Pinpoint the cell where the given text exists, returning its (x, y) midpoint coordinate. 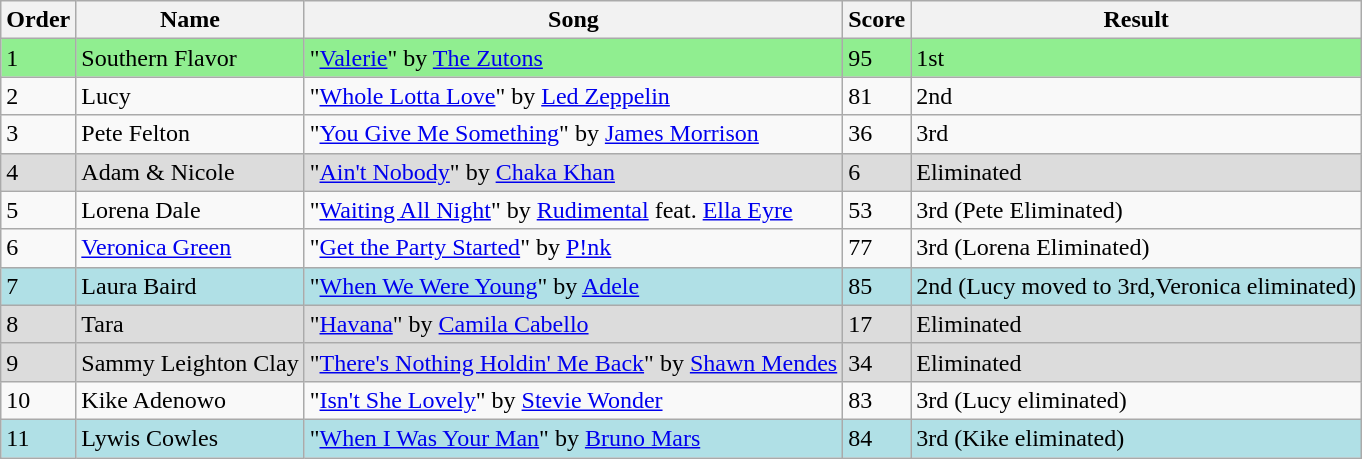
Sammy Leighton Clay (190, 362)
"When I Was Your Man" by Bruno Mars (574, 438)
36 (877, 134)
11 (38, 438)
Adam & Nicole (190, 172)
"You Give Me Something" by James Morrison (574, 134)
1st (1136, 58)
3rd (Pete Eliminated) (1136, 210)
Order (38, 20)
Tara (190, 324)
8 (38, 324)
2nd (1136, 96)
95 (877, 58)
3rd (Lucy eliminated) (1136, 400)
10 (38, 400)
9 (38, 362)
"Havana" by Camila Cabello (574, 324)
Lucy (190, 96)
Name (190, 20)
Lywis Cowles (190, 438)
"Waiting All Night" by Rudimental feat. Ella Eyre (574, 210)
Kike Adenowo (190, 400)
Score (877, 20)
Veronica Green (190, 248)
77 (877, 248)
2nd (Lucy moved to 3rd,Veronica eliminated) (1136, 286)
"Ain't Nobody" by Chaka Khan (574, 172)
"Get the Party Started" by P!nk (574, 248)
34 (877, 362)
81 (877, 96)
85 (877, 286)
"Valerie" by The Zutons (574, 58)
"Whole Lotta Love" by Led Zeppelin (574, 96)
17 (877, 324)
Song (574, 20)
"When We Were Young" by Adele (574, 286)
5 (38, 210)
7 (38, 286)
3rd (Kike eliminated) (1136, 438)
4 (38, 172)
"Isn't She Lovely" by Stevie Wonder (574, 400)
"There's Nothing Holdin' Me Back" by Shawn Mendes (574, 362)
3rd (1136, 134)
53 (877, 210)
83 (877, 400)
Result (1136, 20)
1 (38, 58)
2 (38, 96)
84 (877, 438)
Laura Baird (190, 286)
3 (38, 134)
Southern Flavor (190, 58)
Lorena Dale (190, 210)
Pete Felton (190, 134)
3rd (Lorena Eliminated) (1136, 248)
